Detect which cell encompasses the target text, then output its (X, Y) center coordinate. 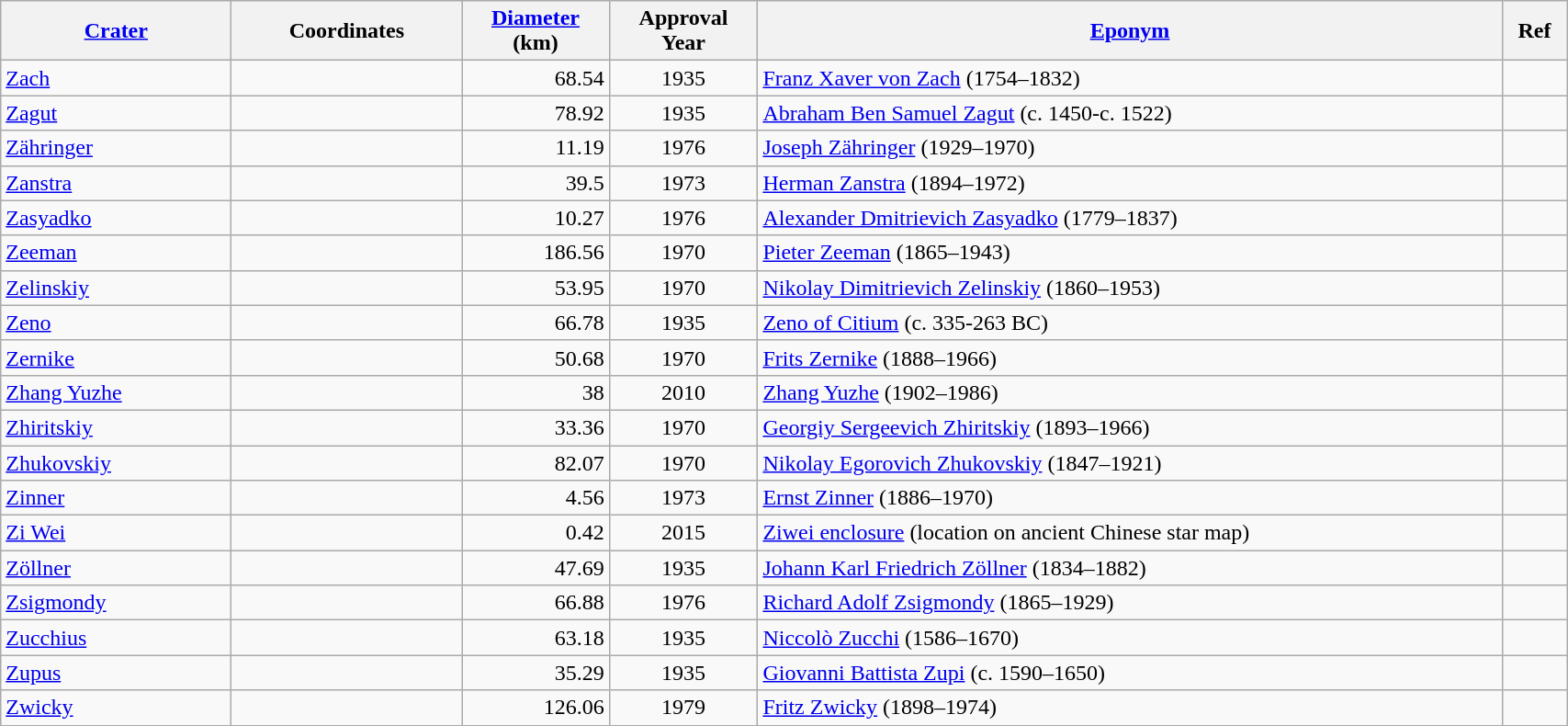
Diameter(km) (536, 31)
Herman Zanstra (1894–1972) (1130, 183)
Zernike (116, 357)
Zanstra (116, 183)
Zeno (116, 323)
39.5 (536, 183)
47.69 (536, 568)
66.78 (536, 323)
Ernst Zinner (1886–1970) (1130, 498)
Richard Adolf Zsigmondy (1865–1929) (1130, 603)
Zeeman (116, 253)
38 (536, 392)
Zeno of Citium (c. 335-263 BC) (1130, 323)
2015 (683, 533)
35.29 (536, 673)
11.19 (536, 148)
Pieter Zeeman (1865–1943) (1130, 253)
Abraham Ben Samuel Zagut (c. 1450-c. 1522) (1130, 113)
Niccolò Zucchi (1586–1670) (1130, 638)
Joseph Zähringer (1929–1970) (1130, 148)
Eponym (1130, 31)
Zhukovskiy (116, 462)
Zhang Yuzhe (116, 392)
50.68 (536, 357)
Giovanni Battista Zupi (c. 1590–1650) (1130, 673)
1979 (683, 708)
Zasyadko (116, 218)
4.56 (536, 498)
Ziwei enclosure (location on ancient Chinese star map) (1130, 533)
Zöllner (116, 568)
Zsigmondy (116, 603)
Johann Karl Friedrich Zöllner (1834–1882) (1130, 568)
Zagut (116, 113)
Franz Xaver von Zach (1754–1832) (1130, 78)
Zinner (116, 498)
Nikolay Egorovich Zhukovskiy (1847–1921) (1130, 462)
Coordinates (347, 31)
Zwicky (116, 708)
78.92 (536, 113)
ApprovalYear (683, 31)
186.56 (536, 253)
33.36 (536, 427)
Zucchius (116, 638)
68.54 (536, 78)
126.06 (536, 708)
0.42 (536, 533)
Ref (1534, 31)
Zhang Yuzhe (1902–1986) (1130, 392)
Zelinskiy (116, 288)
Crater (116, 31)
Zi Wei (116, 533)
Frits Zernike (1888–1966) (1130, 357)
Fritz Zwicky (1898–1974) (1130, 708)
Georgiy Sergeevich Zhiritskiy (1893–1966) (1130, 427)
Alexander Dmitrievich Zasyadko (1779–1837) (1130, 218)
10.27 (536, 218)
Zupus (116, 673)
Zhiritskiy (116, 427)
Nikolay Dimitrievich Zelinskiy (1860–1953) (1130, 288)
82.07 (536, 462)
53.95 (536, 288)
66.88 (536, 603)
63.18 (536, 638)
2010 (683, 392)
Zähringer (116, 148)
Zach (116, 78)
